Output the [X, Y] coordinate of the center of the cell containing the given text.  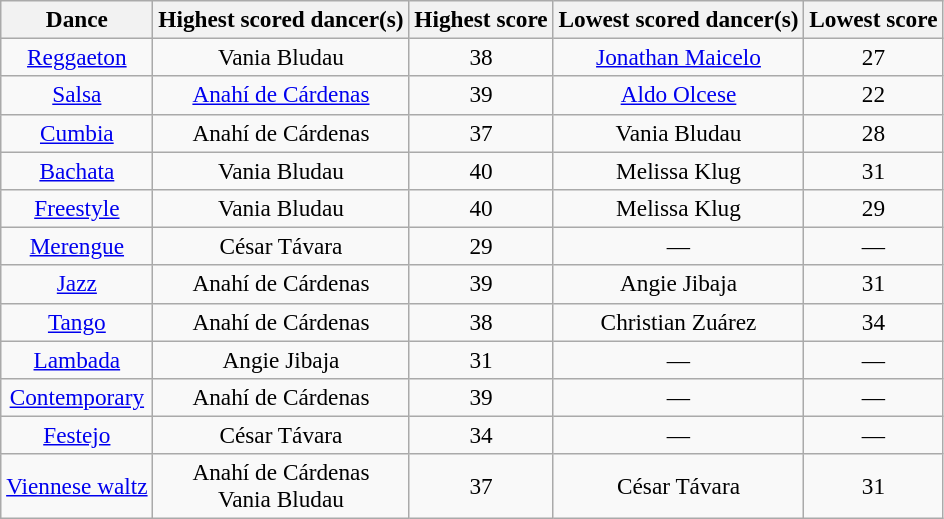
Festejo [77, 435]
Tango [77, 322]
Christian Zuárez [678, 322]
Contemporary [77, 397]
Lambada [77, 359]
Freestyle [77, 208]
Jonathan Maicelo [678, 57]
Viennese waltz [77, 486]
Lowest scored dancer(s) [678, 19]
Anahí de CárdenasVania Bludau [281, 486]
Salsa [77, 95]
Lowest score [874, 19]
Reggaeton [77, 57]
Highest scored dancer(s) [281, 19]
Dance [77, 19]
28 [874, 133]
22 [874, 95]
Aldo Olcese [678, 95]
Jazz [77, 284]
Cumbia [77, 133]
Highest score [481, 19]
Bachata [77, 170]
Merengue [77, 246]
27 [874, 57]
